Return the (x, y) coordinate for the center point of the cell that contains the specified text.  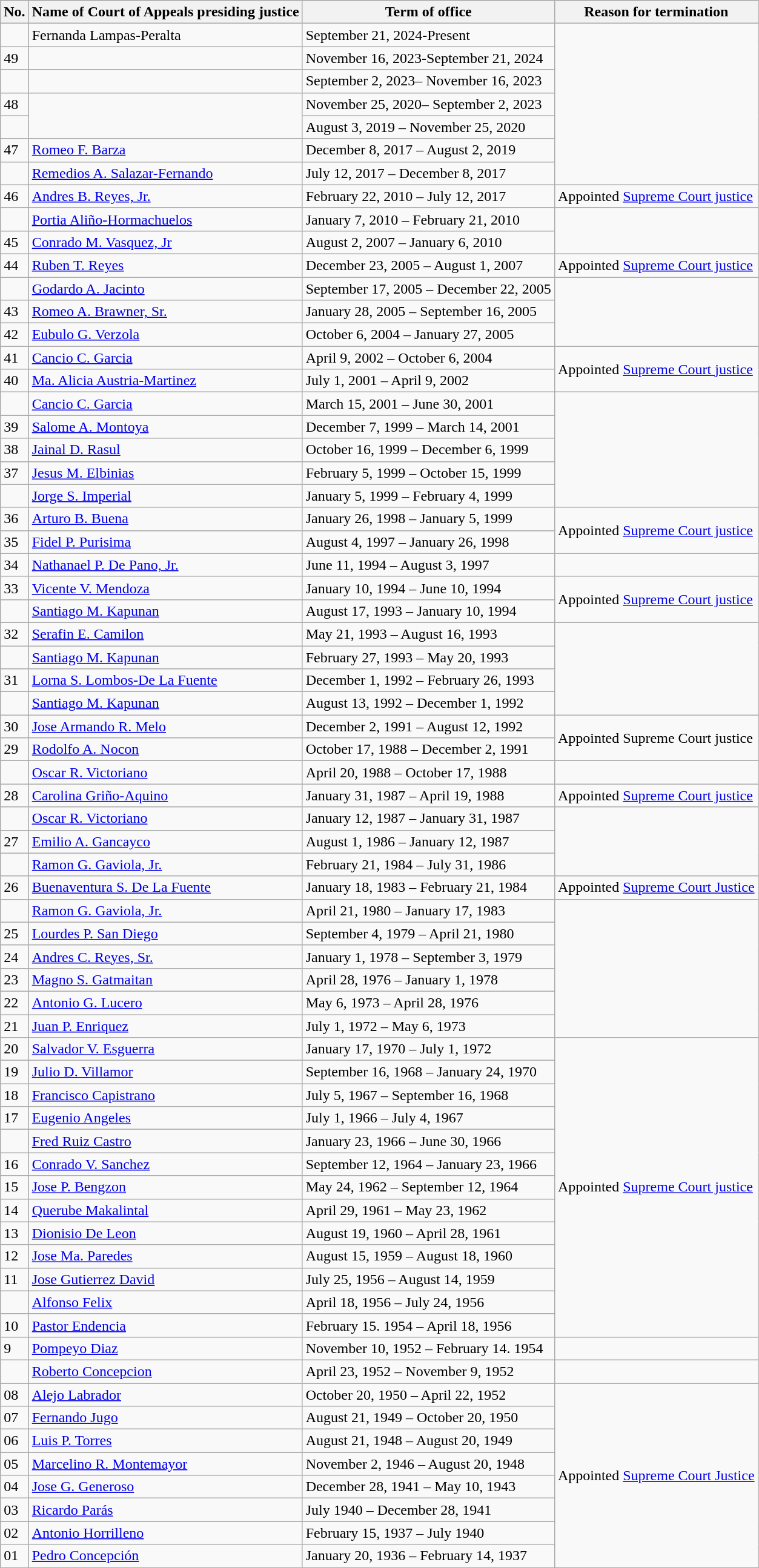
Jesus M. Elbinias (165, 473)
July 1, 1966 – July 4, 1967 (428, 1118)
Conrado V. Sanchez (165, 1164)
August 3, 2019 – November 25, 2020 (428, 127)
42 (15, 335)
Magno S. Gatmaitan (165, 980)
Nathanael P. De Pano, Jr. (165, 565)
16 (15, 1164)
30 (15, 726)
January 31, 1987 – April 19, 1988 (428, 796)
47 (15, 150)
Eubulo G. Verzola (165, 335)
Fred Ruiz Castro (165, 1141)
December 7, 1999 – March 14, 2001 (428, 427)
13 (15, 1233)
Roberto Concepcion (165, 1371)
04 (15, 1487)
Andres B. Reyes, Jr. (165, 196)
April 20, 1988 – October 17, 1988 (428, 772)
19 (15, 1072)
April 21, 1980 – January 17, 1983 (428, 911)
14 (15, 1210)
January 26, 1998 – January 5, 1999 (428, 519)
Emilio A. Gancayco (165, 842)
Buenaventura S. De La Fuente (165, 888)
Salome A. Montoya (165, 427)
Godardo A. Jacinto (165, 289)
January 12, 1987 – January 31, 1987 (428, 819)
December 2, 1991 – August 12, 1992 (428, 726)
9 (15, 1348)
23 (15, 980)
Portia Aliño-Hormachuelos (165, 219)
Serafin E. Camilon (165, 634)
Fernanda Lampas-Peralta (165, 35)
January 5, 1999 – February 4, 1999 (428, 496)
Luis P. Torres (165, 1441)
July 1940 – December 28, 1941 (428, 1510)
Lourdes P. San Diego (165, 934)
11 (15, 1279)
27 (15, 842)
June 11, 1994 – August 3, 1997 (428, 565)
April 18, 1956 – July 24, 1956 (428, 1302)
Conrado M. Vasquez, Jr (165, 242)
Pompeyo Diaz (165, 1348)
April 29, 1961 – May 23, 1962 (428, 1210)
44 (15, 265)
Jorge S. Imperial (165, 496)
August 1, 1986 – January 12, 1987 (428, 842)
September 4, 1979 – April 21, 1980 (428, 934)
October 16, 1999 – December 6, 1999 (428, 450)
April 9, 2002 – October 6, 2004 (428, 358)
April 23, 1952 – November 9, 1952 (428, 1371)
Lorna S. Lombos-De La Fuente (165, 680)
05 (15, 1464)
29 (15, 749)
February 15, 1937 – July 1940 (428, 1533)
Julio D. Villamor (165, 1072)
August 21, 1949 – October 20, 1950 (428, 1418)
46 (15, 196)
November 10, 1952 – February 14. 1954 (428, 1348)
31 (15, 680)
August 4, 1997 – January 26, 1998 (428, 542)
Andres C. Reyes, Sr. (165, 957)
Jose G. Generoso (165, 1487)
August 13, 1992 – December 1, 1992 (428, 703)
Jainal D. Rasul (165, 450)
25 (15, 934)
Dionisio De Leon (165, 1233)
July 5, 1967 – September 16, 1968 (428, 1095)
Eugenio Angeles (165, 1118)
28 (15, 796)
August 19, 1960 – April 28, 1961 (428, 1233)
Jose Armando R. Melo (165, 726)
Alejo Labrador (165, 1394)
January 28, 2005 – September 16, 2005 (428, 312)
Carolina Griño-Aquino (165, 796)
38 (15, 450)
September 2, 2023– November 16, 2023 (428, 81)
September 17, 2005 – December 22, 2005 (428, 289)
01 (15, 1556)
December 1, 1992 – February 26, 1993 (428, 680)
Salvador V. Esguerra (165, 1049)
July 25, 1956 – August 14, 1959 (428, 1279)
January 18, 1983 – February 21, 1984 (428, 888)
Fidel P. Purisima (165, 542)
September 21, 2024-Present (428, 35)
May 21, 1993 – August 16, 1993 (428, 634)
Ruben T. Reyes (165, 265)
January 7, 2010 – February 21, 2010 (428, 219)
February 5, 1999 – October 15, 1999 (428, 473)
43 (15, 312)
Term of office (428, 12)
Marcelino R. Montemayor (165, 1464)
February 21, 1984 – July 31, 1986 (428, 865)
12 (15, 1256)
Remedios A. Salazar-Fernando (165, 173)
34 (15, 565)
January 1, 1978 – September 3, 1979 (428, 957)
April 28, 1976 – January 1, 1978 (428, 980)
37 (15, 473)
January 23, 1966 – June 30, 1966 (428, 1141)
August 2, 2007 – January 6, 2010 (428, 242)
August 15, 1959 – August 18, 1960 (428, 1256)
48 (15, 104)
36 (15, 519)
41 (15, 358)
Pastor Endencia (165, 1325)
Name of Court of Appeals presiding justice (165, 12)
Fernando Jugo (165, 1418)
Juan P. Enriquez (165, 1026)
35 (15, 542)
February 15. 1954 – April 18, 1956 (428, 1325)
August 21, 1948 – August 20, 1949 (428, 1441)
July 1, 2001 – April 9, 2002 (428, 381)
33 (15, 588)
21 (15, 1026)
Alfonso Felix (165, 1302)
Ricardo Parás (165, 1510)
December 28, 1941 – May 10, 1943 (428, 1487)
Jose Gutierrez David (165, 1279)
Pedro Concepción (165, 1556)
No. (15, 12)
December 8, 2017 – August 2, 2019 (428, 150)
Ma. Alicia Austria-Martinez (165, 381)
07 (15, 1418)
November 16, 2023-September 21, 2024 (428, 58)
Antonio G. Lucero (165, 1003)
December 23, 2005 – August 1, 2007 (428, 265)
Reason for termination (656, 12)
39 (15, 427)
May 24, 1962 – September 12, 1964 (428, 1187)
10 (15, 1325)
Querube Makalintal (165, 1210)
February 27, 1993 – May 20, 1993 (428, 657)
Francisco Capistrano (165, 1095)
Rodolfo A. Nocon (165, 749)
15 (15, 1187)
Romeo F. Barza (165, 150)
40 (15, 381)
20 (15, 1049)
Romeo A. Brawner, Sr. (165, 312)
November 2, 1946 – August 20, 1948 (428, 1464)
45 (15, 242)
17 (15, 1118)
November 25, 2020– September 2, 2023 (428, 104)
August 17, 1993 – January 10, 1994 (428, 611)
July 12, 2017 – December 8, 2017 (428, 173)
08 (15, 1394)
February 22, 2010 – July 12, 2017 (428, 196)
02 (15, 1533)
03 (15, 1510)
September 12, 1964 – January 23, 1966 (428, 1164)
Jose Ma. Paredes (165, 1256)
24 (15, 957)
January 10, 1994 – June 10, 1994 (428, 588)
March 15, 2001 – June 30, 2001 (428, 404)
Antonio Horrilleno (165, 1533)
May 6, 1973 – April 28, 1976 (428, 1003)
Jose P. Bengzon (165, 1187)
18 (15, 1095)
October 17, 1988 – December 2, 1991 (428, 749)
32 (15, 634)
July 1, 1972 – May 6, 1973 (428, 1026)
49 (15, 58)
22 (15, 1003)
October 6, 2004 – January 27, 2005 (428, 335)
January 20, 1936 – February 14, 1937 (428, 1556)
Vicente V. Mendoza (165, 588)
September 16, 1968 – January 24, 1970 (428, 1072)
October 20, 1950 – April 22, 1952 (428, 1394)
Arturo B. Buena (165, 519)
26 (15, 888)
January 17, 1970 – July 1, 1972 (428, 1049)
06 (15, 1441)
